Output the [x, y] coordinate of the center of the cell containing the given text.  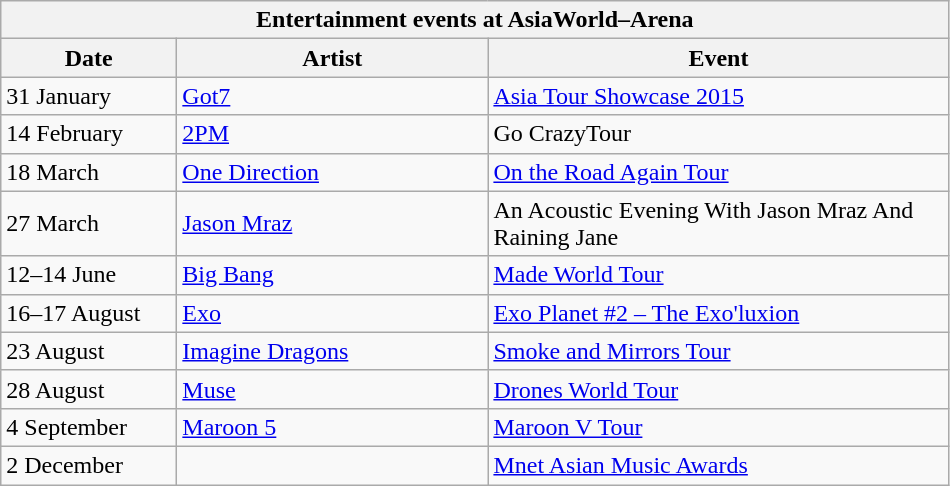
12–14 June [89, 275]
Got7 [332, 96]
Maroon V Tour [718, 427]
Artist [332, 58]
Date [89, 58]
4 September [89, 427]
28 August [89, 389]
Drones World Tour [718, 389]
18 March [89, 172]
Made World Tour [718, 275]
Event [718, 58]
2 December [89, 465]
2PM [332, 134]
One Direction [332, 172]
31 January [89, 96]
23 August [89, 351]
On the Road Again Tour [718, 172]
Go CrazyTour [718, 134]
An Acoustic Evening With Jason Mraz And Raining Jane [718, 224]
Entertainment events at AsiaWorld–Arena [475, 20]
Muse [332, 389]
16–17 August [89, 313]
Exo [332, 313]
Jason Mraz [332, 224]
Mnet Asian Music Awards [718, 465]
14 February [89, 134]
Asia Tour Showcase 2015 [718, 96]
27 March [89, 224]
Big Bang [332, 275]
Imagine Dragons [332, 351]
Exo Planet #2 – The Exo'luxion [718, 313]
Maroon 5 [332, 427]
Smoke and Mirrors Tour [718, 351]
